Provide the [x, y] coordinate of the cell's center where the given text is located.  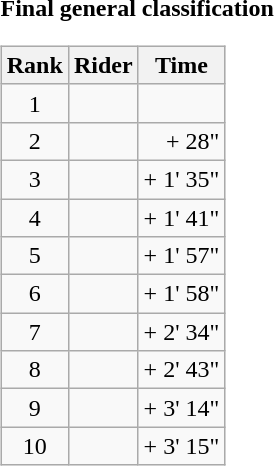
3 [34, 179]
4 [34, 217]
+ 28" [182, 141]
6 [34, 294]
+ 1' 57" [182, 256]
+ 2' 34" [182, 332]
5 [34, 256]
+ 1' 58" [182, 294]
Time [182, 65]
+ 1' 35" [182, 179]
2 [34, 141]
+ 3' 14" [182, 408]
9 [34, 408]
+ 1' 41" [182, 217]
10 [34, 446]
8 [34, 370]
+ 2' 43" [182, 370]
1 [34, 103]
+ 3' 15" [182, 446]
Rank [34, 65]
7 [34, 332]
Rider [103, 65]
